Identify which cell holds the provided text, then report its [X, Y] central coordinate. 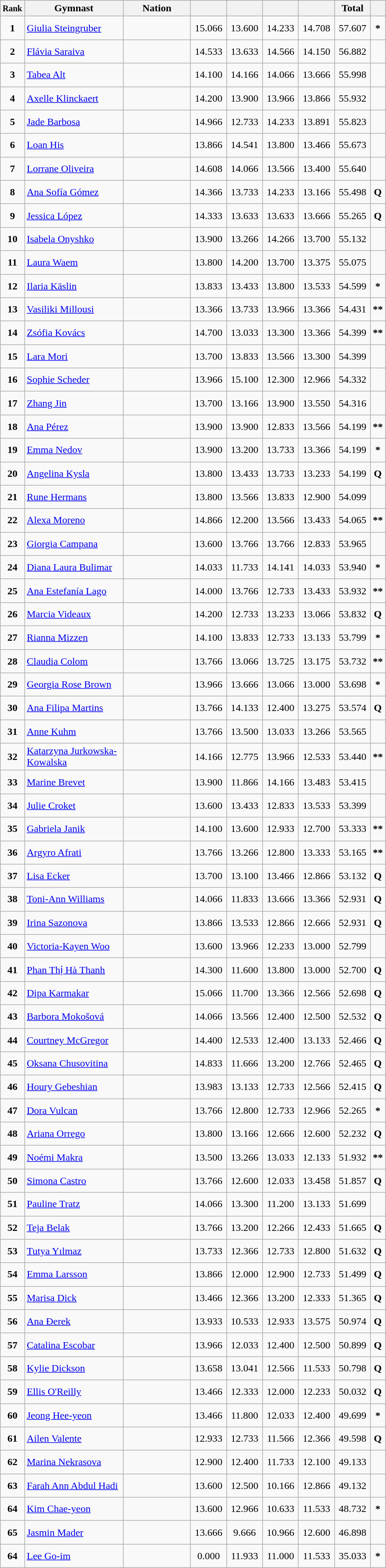
Lisa Ecker [74, 876]
54.431 [353, 310]
55.640 [353, 169]
26 [13, 614]
11.200 [281, 1204]
9 [13, 215]
Jessica López [74, 215]
10.966 [281, 1532]
51.857 [353, 1181]
Tabea Alt [74, 75]
13.483 [317, 782]
14.866 [209, 520]
14.141 [281, 567]
Emma Nedov [74, 450]
Marcia Videaux [74, 614]
14.000 [209, 591]
50.798 [353, 1368]
Gymnast [74, 8]
14.300 [209, 969]
39 [13, 923]
11.666 [245, 1064]
60 [13, 1415]
Rune Hermans [74, 497]
11.566 [281, 1439]
52.232 [353, 1134]
55.932 [353, 98]
14.533 [209, 51]
Toni-Ann Williams [74, 899]
56 [13, 1321]
14.400 [209, 1040]
Ana Sofía Gómez [74, 192]
0.000 [209, 1556]
53.799 [353, 637]
51 [13, 1204]
51.932 [353, 1157]
50.032 [353, 1392]
13.175 [317, 661]
49.598 [353, 1439]
40 [13, 946]
27 [13, 637]
53.932 [353, 591]
54.332 [353, 380]
Ana Filipa Martins [74, 708]
57 [13, 1345]
48.732 [353, 1509]
43 [13, 1016]
Ana Pérez [74, 427]
Victoria-Kayen Woo [74, 946]
21 [13, 497]
47 [13, 1110]
38 [13, 899]
3 [13, 75]
44 [13, 1040]
14.833 [209, 1064]
Loan His [74, 145]
22 [13, 520]
50.899 [353, 1345]
12.700 [317, 829]
34 [13, 806]
12 [13, 286]
14.708 [317, 28]
5 [13, 122]
53 [13, 1251]
Isabela Onyshko [74, 239]
Kim Chae-yeon [74, 1509]
41 [13, 969]
Rianna Mizzen [74, 637]
61 [13, 1439]
Houry Gebeshian [74, 1087]
13.375 [317, 262]
56.882 [353, 51]
55.265 [353, 215]
Ailen Valente [74, 1439]
Marina Nekrasova [74, 1462]
16 [13, 380]
Dipa Karmakar [74, 993]
Simona Castro [74, 1181]
36 [13, 852]
Dora Vulcan [74, 1110]
Catalina Escobar [74, 1345]
Farah Ann Abdul Hadi [74, 1486]
14.608 [209, 169]
12.766 [317, 1064]
12.200 [245, 520]
Noémi Makra [74, 1157]
13.933 [209, 1321]
32 [13, 757]
14.566 [281, 51]
54.065 [353, 520]
10 [13, 239]
50 [13, 1181]
11.833 [245, 899]
18 [13, 427]
52.532 [353, 1016]
Jeong Hee-yeon [74, 1415]
13.333 [317, 852]
14 [13, 333]
12.433 [317, 1228]
49.699 [353, 1415]
Axelle Klinckaert [74, 98]
65 [13, 1532]
55.998 [353, 75]
48 [13, 1134]
Marisa Dick [74, 1298]
62 [13, 1462]
51.632 [353, 1251]
53.832 [353, 614]
35 [13, 829]
54.599 [353, 286]
51.365 [353, 1298]
6 [13, 145]
13.275 [317, 708]
7 [13, 169]
13.891 [317, 122]
52.265 [353, 1110]
54 [13, 1274]
23 [13, 544]
Vasiliki Millousi [74, 310]
58 [13, 1368]
53.574 [353, 708]
Tutya Yılmaz [74, 1251]
63 [13, 1486]
51.499 [353, 1274]
55.823 [353, 122]
Jade Barbosa [74, 122]
1 [13, 28]
55 [13, 1298]
Total [353, 8]
49.132 [353, 1486]
Claudia Colom [74, 661]
13.458 [317, 1181]
Argyro Afrati [74, 852]
52.466 [353, 1040]
52.799 [353, 946]
31 [13, 732]
10.533 [245, 1321]
51.665 [353, 1228]
49 [13, 1157]
10.633 [281, 1509]
52.465 [353, 1064]
Kylie Dickson [74, 1368]
14.133 [245, 708]
42 [13, 993]
14.541 [245, 145]
14.333 [209, 215]
Rank [13, 8]
15 [13, 356]
Georgia Rose Brown [74, 685]
Angelina Kysla [74, 473]
59 [13, 1392]
Pauline Tratz [74, 1204]
13.550 [317, 403]
4 [13, 98]
24 [13, 567]
53.165 [353, 852]
55.075 [353, 262]
52 [13, 1228]
53.132 [353, 876]
Diana Laura Bulimar [74, 567]
9.666 [245, 1532]
Ilaria Käslin [74, 286]
14.266 [281, 239]
Flávia Saraiva [74, 51]
Zhang Jin [74, 403]
11.700 [245, 993]
54.099 [353, 497]
30 [13, 708]
11 [13, 262]
25 [13, 591]
10.166 [281, 1486]
12.775 [245, 757]
52.700 [353, 969]
53.333 [353, 829]
Anne Kuhm [74, 732]
11.000 [281, 1556]
11.800 [245, 1415]
12.100 [317, 1462]
Ana Estefanía Lago [74, 591]
Courtney McGregor [74, 1040]
Zsófia Kovács [74, 333]
Teja Belak [74, 1228]
17 [13, 403]
53.399 [353, 806]
28 [13, 661]
13.400 [317, 169]
Marine Brevet [74, 782]
52.415 [353, 1087]
14.150 [317, 51]
Oksana Chusovitina [74, 1064]
54.316 [353, 403]
11.600 [245, 969]
Lara Mori [74, 356]
Nation [157, 8]
29 [13, 685]
Katarzyna Jurkowska-Kowalska [74, 757]
55.498 [353, 192]
13.100 [245, 876]
55.673 [353, 145]
2 [13, 51]
Lorrane Oliveira [74, 169]
Lee Go-im [74, 1556]
46.898 [353, 1532]
13 [13, 310]
Giorgia Campana [74, 544]
51.699 [353, 1204]
14.366 [209, 192]
Ariana Orrego [74, 1134]
12.133 [317, 1157]
Laura Waem [74, 262]
11.933 [245, 1556]
13.041 [245, 1368]
14.700 [209, 333]
Sophie Scheder [74, 380]
13.658 [209, 1368]
Emma Larsson [74, 1274]
53.940 [353, 567]
45 [13, 1064]
19 [13, 450]
49.133 [353, 1462]
11.866 [245, 782]
37 [13, 876]
53.965 [353, 544]
Ellis O'Reilly [74, 1392]
Jasmin Mader [74, 1532]
12.266 [281, 1228]
53.415 [353, 782]
53.732 [353, 661]
46 [13, 1087]
13.575 [317, 1321]
Alexa Moreno [74, 520]
33 [13, 782]
20 [13, 473]
Ana Đerek [74, 1321]
52.698 [353, 993]
53.698 [353, 685]
14.966 [209, 122]
8 [13, 192]
55.132 [353, 239]
12.300 [281, 380]
Phan Thị Hà Thanh [74, 969]
Julie Croket [74, 806]
53.440 [353, 757]
35.033 [353, 1556]
50.974 [353, 1321]
Barbora Mokošová [74, 1016]
13.983 [209, 1087]
57.607 [353, 28]
53.565 [353, 732]
15.100 [245, 380]
Irina Sazonova [74, 923]
Gabriela Janik [74, 829]
Giulia Steingruber [74, 28]
13.725 [281, 661]
